Output the [x, y] coordinate of the center of the cell containing the given text.  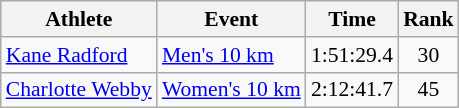
Men's 10 km [232, 55]
Charlotte Webby [79, 90]
Rank [428, 19]
30 [428, 55]
Kane Radford [79, 55]
45 [428, 90]
Time [352, 19]
1:51:29.4 [352, 55]
2:12:41.7 [352, 90]
Athlete [79, 19]
Women's 10 km [232, 90]
Event [232, 19]
